Return (X, Y) of the center of cell containing provided text 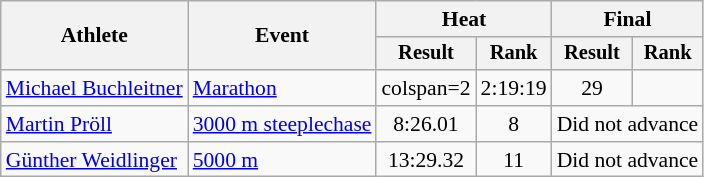
29 (592, 88)
Martin Pröll (94, 124)
2:19:19 (514, 88)
Final (628, 19)
Athlete (94, 36)
Event (282, 36)
8:26.01 (426, 124)
Did not advance (628, 124)
Heat (464, 19)
Michael Buchleitner (94, 88)
3000 m steeplechase (282, 124)
Marathon (282, 88)
colspan=2 (426, 88)
8 (514, 124)
